Search for the cell housing the specified text and yield its (X, Y) center coordinate. 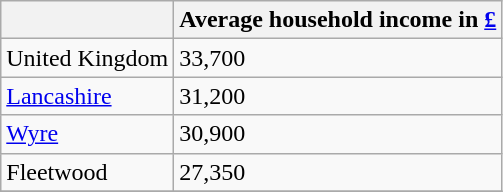
Average household income in £ (338, 20)
Wyre (88, 134)
Lancashire (88, 96)
33,700 (338, 58)
30,900 (338, 134)
31,200 (338, 96)
27,350 (338, 172)
United Kingdom (88, 58)
Fleetwood (88, 172)
